Determine the [x, y] coordinate at the center of the cell enclosing the given text.  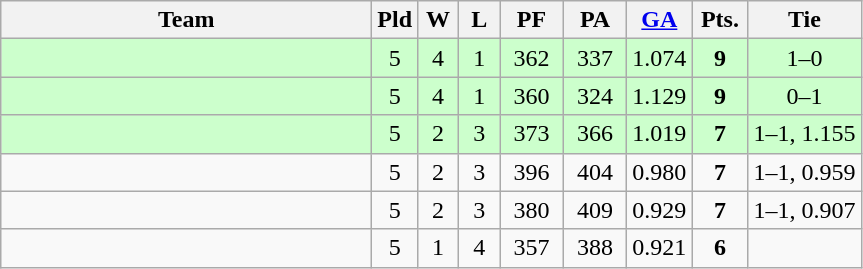
L [480, 20]
PF [532, 20]
W [438, 20]
0.921 [660, 248]
0.980 [660, 172]
Team [186, 20]
1.074 [660, 58]
324 [595, 96]
1–1, 1.155 [804, 134]
380 [532, 210]
357 [532, 248]
337 [595, 58]
362 [532, 58]
PA [595, 20]
396 [532, 172]
360 [532, 96]
388 [595, 248]
1.129 [660, 96]
Pld [395, 20]
Pts. [720, 20]
GA [660, 20]
1–1, 0.959 [804, 172]
0–1 [804, 96]
1.019 [660, 134]
1–0 [804, 58]
1–1, 0.907 [804, 210]
373 [532, 134]
0.929 [660, 210]
409 [595, 210]
366 [595, 134]
6 [720, 248]
Tie [804, 20]
404 [595, 172]
